Output the (X, Y) coordinate of the center of the cell containing the given text.  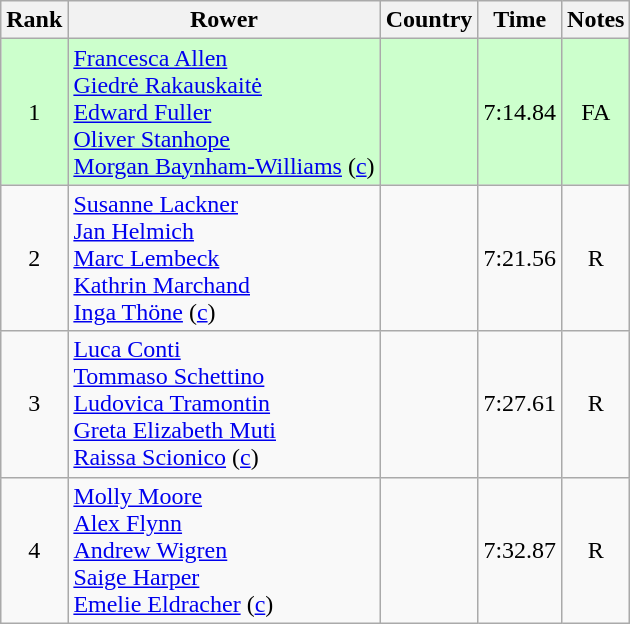
Time (520, 20)
7:27.61 (520, 404)
2 (34, 258)
4 (34, 550)
7:14.84 (520, 112)
1 (34, 112)
7:32.87 (520, 550)
7:21.56 (520, 258)
Molly MooreAlex FlynnAndrew WigrenSaige HarperEmelie Eldracher (c) (224, 550)
Francesca AllenGiedrė RakauskaitėEdward FullerOliver StanhopeMorgan Baynham-Williams (c) (224, 112)
Luca ContiTommaso SchettinoLudovica TramontinGreta Elizabeth MutiRaissa Scionico (c) (224, 404)
FA (596, 112)
3 (34, 404)
Rower (224, 20)
Notes (596, 20)
Rank (34, 20)
Country (429, 20)
Susanne LacknerJan HelmichMarc LembeckKathrin MarchandInga Thöne (c) (224, 258)
